Locate the cell with the specified text and output its [x, y] center coordinate. 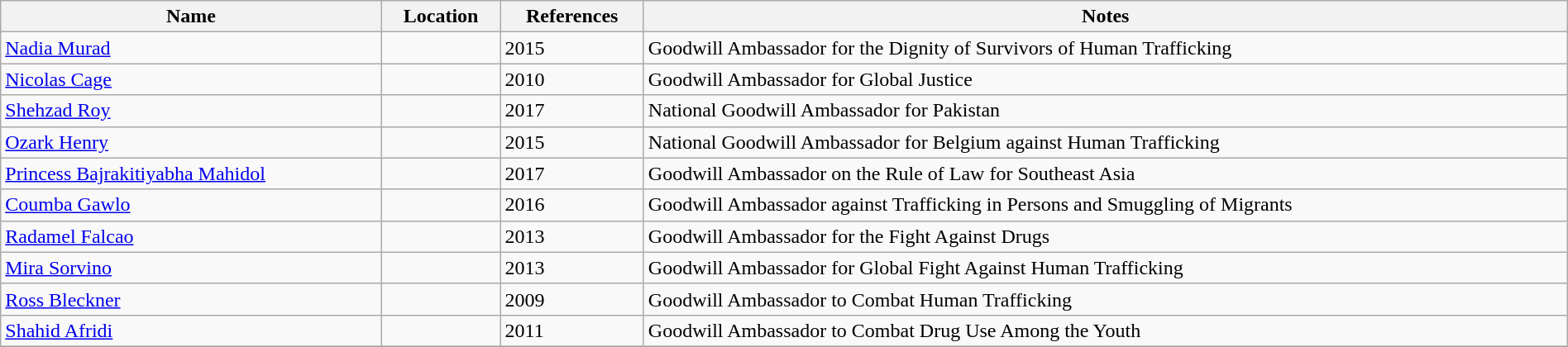
Princess Bajrakitiyabha Mahidol [191, 173]
Nicolas Cage [191, 79]
Shahid Afridi [191, 330]
Radamel Falcao [191, 236]
Goodwill Ambassador against Trafficking in Persons and Smuggling of Migrants [1105, 205]
2011 [572, 330]
Location [441, 17]
2010 [572, 79]
References [572, 17]
Goodwill Ambassador for the Fight Against Drugs [1105, 236]
Ross Bleckner [191, 299]
2016 [572, 205]
National Goodwill Ambassador for Pakistan [1105, 111]
Notes [1105, 17]
Nadia Murad [191, 48]
Mira Sorvino [191, 268]
Goodwill Ambassador for the Dignity of Survivors of Human Trafficking [1105, 48]
Goodwill Ambassador on the Rule of Law for Southeast Asia [1105, 173]
Name [191, 17]
Goodwill Ambassador to Combat Drug Use Among the Youth [1105, 330]
National Goodwill Ambassador for Belgium against Human Trafficking [1105, 142]
Goodwill Ambassador to Combat Human Trafficking [1105, 299]
Ozark Henry [191, 142]
Shehzad Roy [191, 111]
Goodwill Ambassador for Global Justice [1105, 79]
2009 [572, 299]
Goodwill Ambassador for Global Fight Against Human Trafficking [1105, 268]
Coumba Gawlo [191, 205]
